Return the (x, y) coordinate for the center point of the cell that contains the specified text.  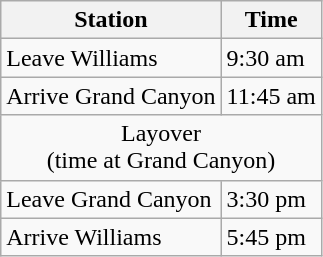
Arrive Grand Canyon (111, 96)
Leave Williams (111, 58)
Layover(time at Grand Canyon) (162, 148)
5:45 pm (271, 237)
Station (111, 20)
Leave Grand Canyon (111, 199)
Arrive Williams (111, 237)
Time (271, 20)
3:30 pm (271, 199)
11:45 am (271, 96)
9:30 am (271, 58)
